Pinpoint the cell where the given text exists, returning its (x, y) midpoint coordinate. 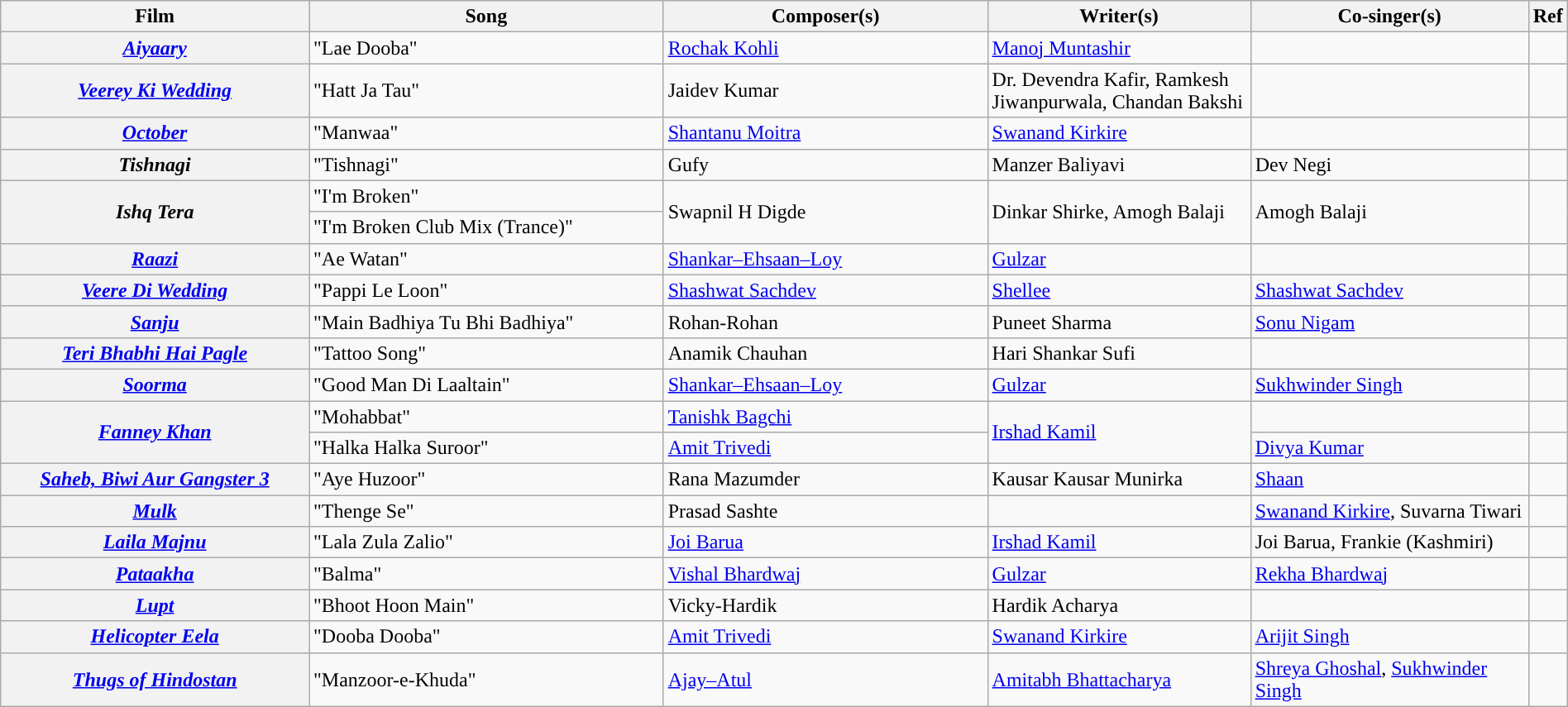
Shantanu Moitra (825, 133)
Swapnil H Digde (825, 212)
Raazi (155, 259)
"Main Badhiya Tu Bhi Badhiya" (486, 322)
Mulk (155, 511)
Puneet Sharma (1119, 322)
Amitabh Bhattacharya (1119, 680)
Fanney Khan (155, 432)
"Tishnagi" (486, 165)
Sanju (155, 322)
Dinkar Shirke, Amogh Balaji (1119, 212)
Tishnagi (155, 165)
Aiyaary (155, 48)
"Manzoor-e-Khuda" (486, 680)
"Halka Halka Suroor" (486, 448)
Saheb, Biwi Aur Gangster 3 (155, 480)
"Dooba Dooba" (486, 637)
Hari Shankar Sufi (1119, 353)
Vicky-Hardik (825, 605)
Veerey Ki Wedding (155, 91)
Rochak Kohli (825, 48)
Anamik Chauhan (825, 353)
"Balma" (486, 574)
Shaan (1389, 480)
Pataakha (155, 574)
Sonu Nigam (1389, 322)
Dev Negi (1389, 165)
Rohan-Rohan (825, 322)
"Lae Dooba" (486, 48)
Ajay–Atul (825, 680)
Writer(s) (1119, 17)
Joi Barua, Frankie (Kashmiri) (1389, 542)
"Bhoot Hoon Main" (486, 605)
Laila Majnu (155, 542)
"I'm Broken Club Mix (Trance)" (486, 227)
"Aye Huzoor" (486, 480)
Vishal Bhardwaj (825, 574)
Jaidev Kumar (825, 91)
Shellee (1119, 290)
October (155, 133)
Tanishk Bagchi (825, 416)
"Pappi Le Loon" (486, 290)
Song (486, 17)
"Manwaa" (486, 133)
"Thenge Se" (486, 511)
Manzer Baliyavi (1119, 165)
Composer(s) (825, 17)
Rana Mazumder (825, 480)
Swanand Kirkire, Suvarna Tiwari (1389, 511)
Lupt (155, 605)
Divya Kumar (1389, 448)
Prasad Sashte (825, 511)
Helicopter Eela (155, 637)
"Lala Zula Zalio" (486, 542)
Arijit Singh (1389, 637)
"Ae Watan" (486, 259)
Shreya Ghoshal, Sukhwinder Singh (1389, 680)
"I'm Broken" (486, 196)
Manoj Muntashir (1119, 48)
Gufy (825, 165)
Kausar Kausar Munirka (1119, 480)
Rekha Bhardwaj (1389, 574)
Joi Barua (825, 542)
"Tattoo Song" (486, 353)
Teri Bhabhi Hai Pagle (155, 353)
Veere Di Wedding (155, 290)
Film (155, 17)
Co-singer(s) (1389, 17)
"Mohabbat" (486, 416)
Amogh Balaji (1389, 212)
Hardik Acharya (1119, 605)
Ishq Tera (155, 212)
Thugs of Hindostan (155, 680)
Soorma (155, 385)
Dr. Devendra Kafir, Ramkesh Jiwanpurwala, Chandan Bakshi (1119, 91)
"Good Man Di Laaltain" (486, 385)
Ref (1548, 17)
Sukhwinder Singh (1389, 385)
"Hatt Ja Tau" (486, 91)
